Identify which cell holds the provided text, then report its [X, Y] central coordinate. 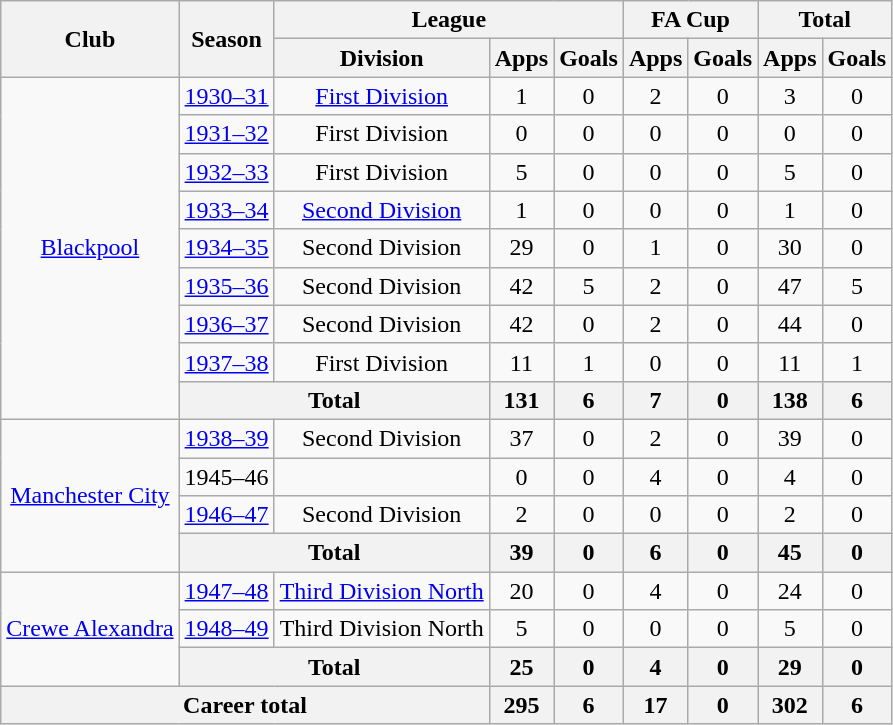
138 [790, 400]
1933–34 [226, 210]
20 [521, 591]
Club [90, 39]
Season [226, 39]
1932–33 [226, 172]
24 [790, 591]
1936–37 [226, 324]
1947–48 [226, 591]
45 [790, 553]
1945–46 [226, 477]
Career total [245, 705]
Manchester City [90, 495]
1938–39 [226, 438]
1948–49 [226, 629]
7 [655, 400]
1931–32 [226, 134]
3 [790, 96]
47 [790, 286]
302 [790, 705]
295 [521, 705]
25 [521, 667]
30 [790, 248]
Crewe Alexandra [90, 629]
League [448, 20]
Division [382, 58]
1935–36 [226, 286]
17 [655, 705]
37 [521, 438]
Blackpool [90, 248]
1930–31 [226, 96]
1937–38 [226, 362]
44 [790, 324]
FA Cup [690, 20]
1934–35 [226, 248]
131 [521, 400]
1946–47 [226, 515]
